Find where the given text appears and provide that cell's center as (x, y) coordinate. 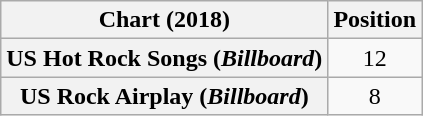
US Hot Rock Songs (Billboard) (164, 58)
8 (375, 96)
Position (375, 20)
12 (375, 58)
Chart (2018) (164, 20)
US Rock Airplay (Billboard) (164, 96)
